Return [X, Y] of the center of cell containing provided text 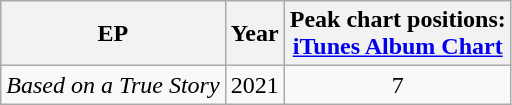
7 [398, 85]
Year [254, 34]
EP [113, 34]
Based on a True Story [113, 85]
2021 [254, 85]
Peak chart positions:iTunes Album Chart [398, 34]
